Extract the (x, y) coordinate from the center of the cell holding the provided text.  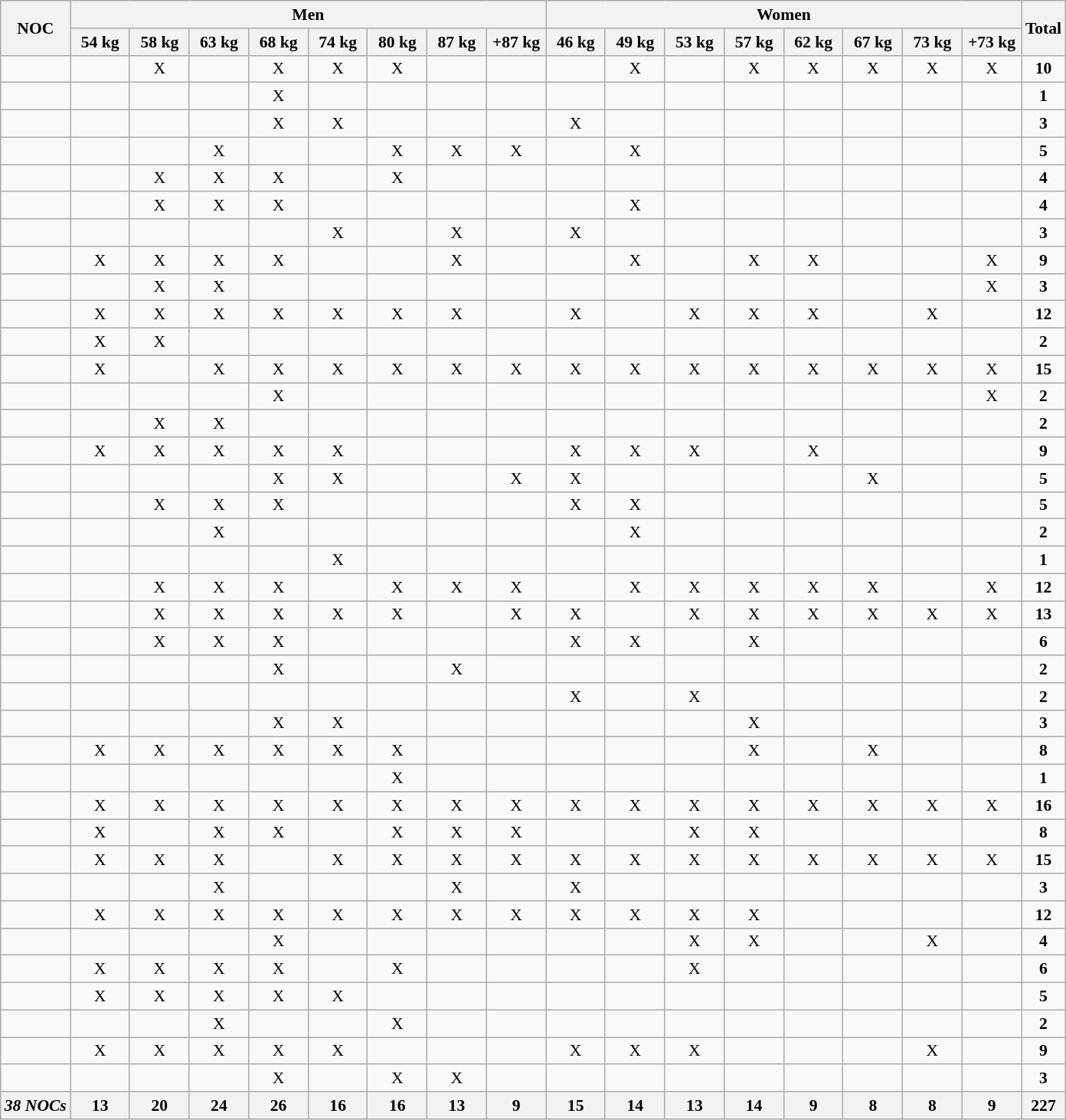
Men (308, 15)
74 kg (338, 42)
26 (279, 1105)
63 kg (219, 42)
49 kg (635, 42)
Women (784, 15)
227 (1043, 1105)
NOC (35, 28)
20 (159, 1105)
+87 kg (516, 42)
+73 kg (992, 42)
54 kg (100, 42)
87 kg (457, 42)
53 kg (695, 42)
67 kg (873, 42)
10 (1043, 69)
Total (1043, 28)
80 kg (397, 42)
46 kg (576, 42)
57 kg (754, 42)
68 kg (279, 42)
24 (219, 1105)
73 kg (933, 42)
58 kg (159, 42)
38 NOCs (35, 1105)
62 kg (813, 42)
